Detect which cell encompasses the target text, then output its (x, y) center coordinate. 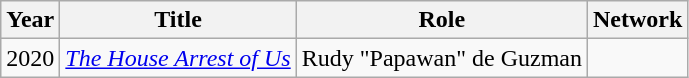
Year (30, 20)
Rudy "Papawan" de Guzman (442, 58)
Network (637, 20)
Title (178, 20)
The House Arrest of Us (178, 58)
Role (442, 20)
2020 (30, 58)
